For the text-containing cell, return its midpoint in (x, y) coordinate format. 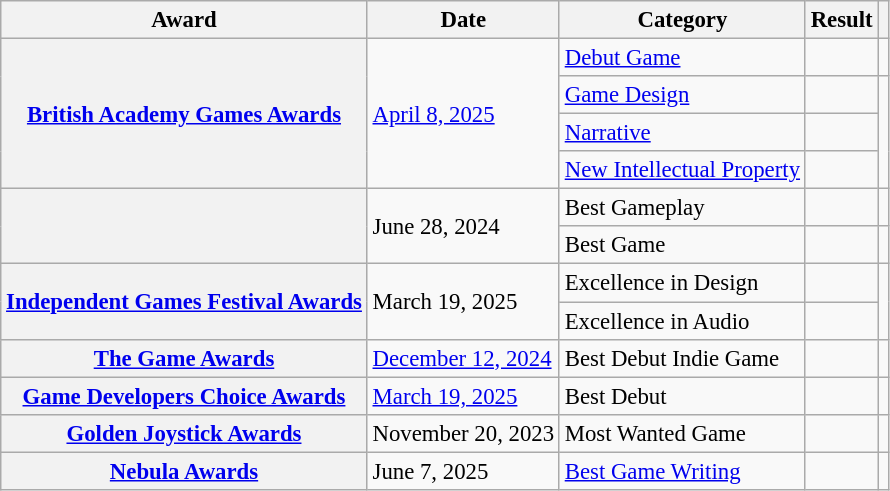
Award (184, 20)
Date (463, 20)
New Intellectual Property (682, 170)
Golden Joystick Awards (184, 433)
Game Developers Choice Awards (184, 396)
June 7, 2025 (463, 471)
June 28, 2024 (463, 226)
Best Debut (682, 396)
Result (842, 20)
British Academy Games Awards (184, 114)
The Game Awards (184, 358)
Excellence in Audio (682, 321)
Debut Game (682, 58)
Category (682, 20)
December 12, 2024 (463, 358)
Nebula Awards (184, 471)
Best Gameplay (682, 208)
Best Game (682, 245)
Best Game Writing (682, 471)
Most Wanted Game (682, 433)
Best Debut Indie Game (682, 358)
Game Design (682, 95)
Excellence in Design (682, 283)
November 20, 2023 (463, 433)
Narrative (682, 133)
Independent Games Festival Awards (184, 302)
April 8, 2025 (463, 114)
